Scan for the cell matching the given text and deliver its (X, Y) coordinate at center. 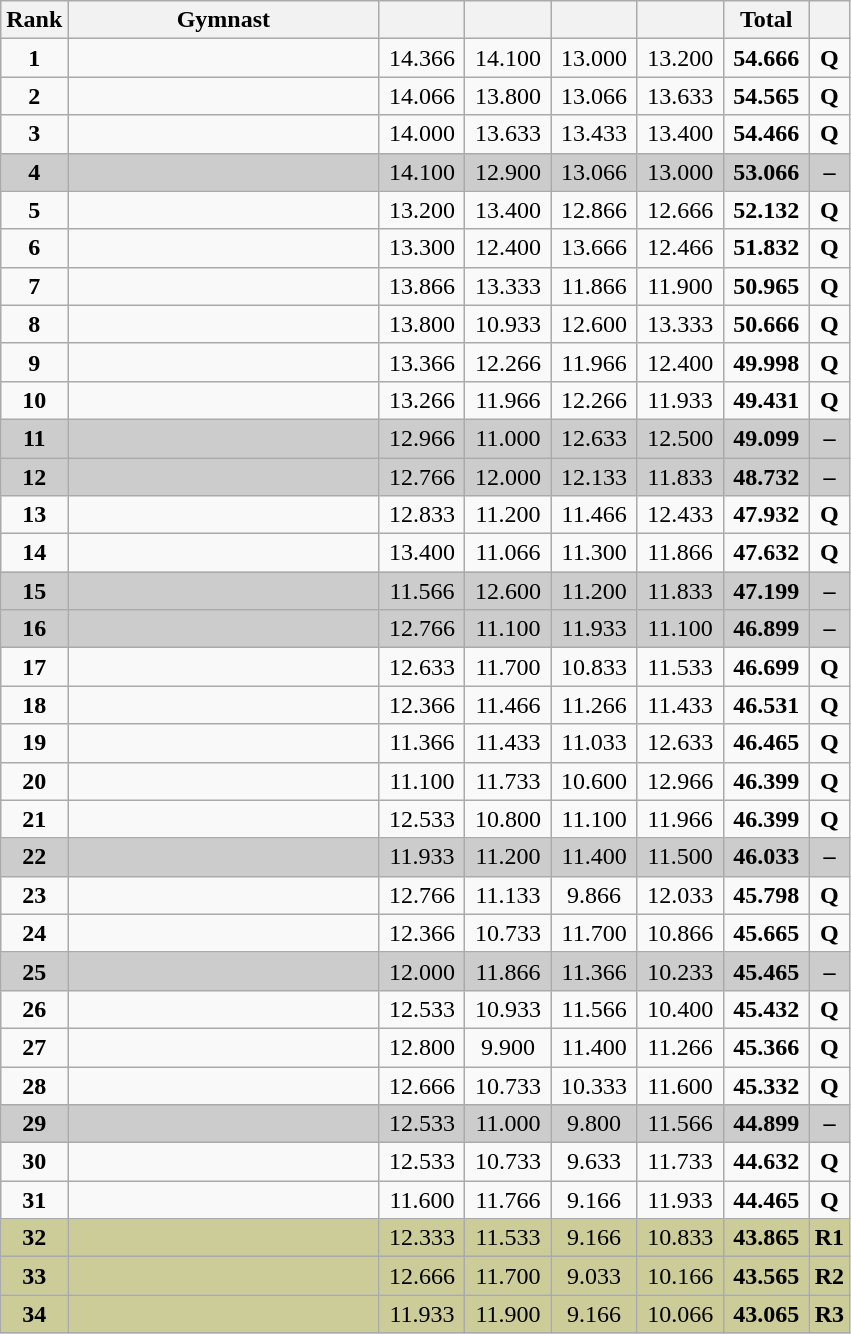
31 (34, 1200)
26 (34, 1009)
45.798 (766, 895)
13.866 (422, 286)
46.465 (766, 743)
14.066 (422, 96)
9.900 (508, 1047)
19 (34, 743)
12.033 (680, 895)
28 (34, 1085)
2 (34, 96)
10.066 (680, 1314)
R3 (829, 1314)
46.033 (766, 857)
25 (34, 971)
45.366 (766, 1047)
9.866 (594, 895)
11.500 (680, 857)
17 (34, 667)
30 (34, 1162)
8 (34, 324)
11.300 (594, 553)
4 (34, 172)
13.666 (594, 248)
45.665 (766, 933)
R2 (829, 1276)
10.600 (594, 781)
7 (34, 286)
11.033 (594, 743)
14 (34, 553)
9.033 (594, 1276)
45.332 (766, 1085)
52.132 (766, 210)
1 (34, 58)
47.632 (766, 553)
32 (34, 1238)
53.066 (766, 172)
16 (34, 629)
Total (766, 20)
54.666 (766, 58)
12.900 (508, 172)
12.500 (680, 438)
11.066 (508, 553)
5 (34, 210)
33 (34, 1276)
Gymnast (224, 20)
47.932 (766, 515)
50.965 (766, 286)
46.699 (766, 667)
22 (34, 857)
24 (34, 933)
12.833 (422, 515)
11.133 (508, 895)
3 (34, 134)
10.400 (680, 1009)
43.565 (766, 1276)
14.000 (422, 134)
12.866 (594, 210)
15 (34, 591)
12.333 (422, 1238)
13 (34, 515)
18 (34, 705)
13.266 (422, 400)
54.565 (766, 96)
10.233 (680, 971)
10.866 (680, 933)
45.465 (766, 971)
49.099 (766, 438)
13.300 (422, 248)
13.433 (594, 134)
11.766 (508, 1200)
45.432 (766, 1009)
Rank (34, 20)
R1 (829, 1238)
27 (34, 1047)
49.998 (766, 362)
20 (34, 781)
6 (34, 248)
21 (34, 819)
10.800 (508, 819)
12.433 (680, 515)
12.133 (594, 477)
51.832 (766, 248)
54.466 (766, 134)
46.531 (766, 705)
9 (34, 362)
34 (34, 1314)
50.666 (766, 324)
44.632 (766, 1162)
10.166 (680, 1276)
23 (34, 895)
43.865 (766, 1238)
12.800 (422, 1047)
44.899 (766, 1124)
12.466 (680, 248)
10.333 (594, 1085)
9.800 (594, 1124)
46.899 (766, 629)
47.199 (766, 591)
9.633 (594, 1162)
13.366 (422, 362)
11 (34, 438)
49.431 (766, 400)
14.366 (422, 58)
43.065 (766, 1314)
29 (34, 1124)
44.465 (766, 1200)
10 (34, 400)
12 (34, 477)
48.732 (766, 477)
